Identify which cell holds the provided text, then report its (X, Y) central coordinate. 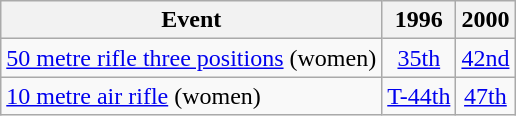
10 metre air rifle (women) (192, 96)
2000 (486, 20)
Event (192, 20)
T-44th (419, 96)
1996 (419, 20)
50 metre rifle three positions (women) (192, 58)
47th (486, 96)
35th (419, 58)
42nd (486, 58)
